Determine the [x, y] coordinate at the center of the cell enclosing the given text.  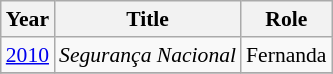
Title [148, 19]
Fernanda [286, 55]
2010 [28, 55]
Year [28, 19]
Segurança Nacional [148, 55]
Role [286, 19]
